Output the [X, Y] coordinate of the center of the cell containing the given text.  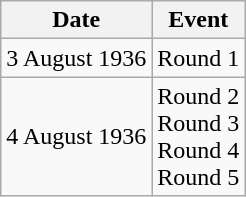
Date [76, 20]
4 August 1936 [76, 136]
Round 1 [198, 58]
Event [198, 20]
Round 2Round 3Round 4Round 5 [198, 136]
3 August 1936 [76, 58]
